Capture the cell that displays the provided text and extract its (x, y) central coordinate. 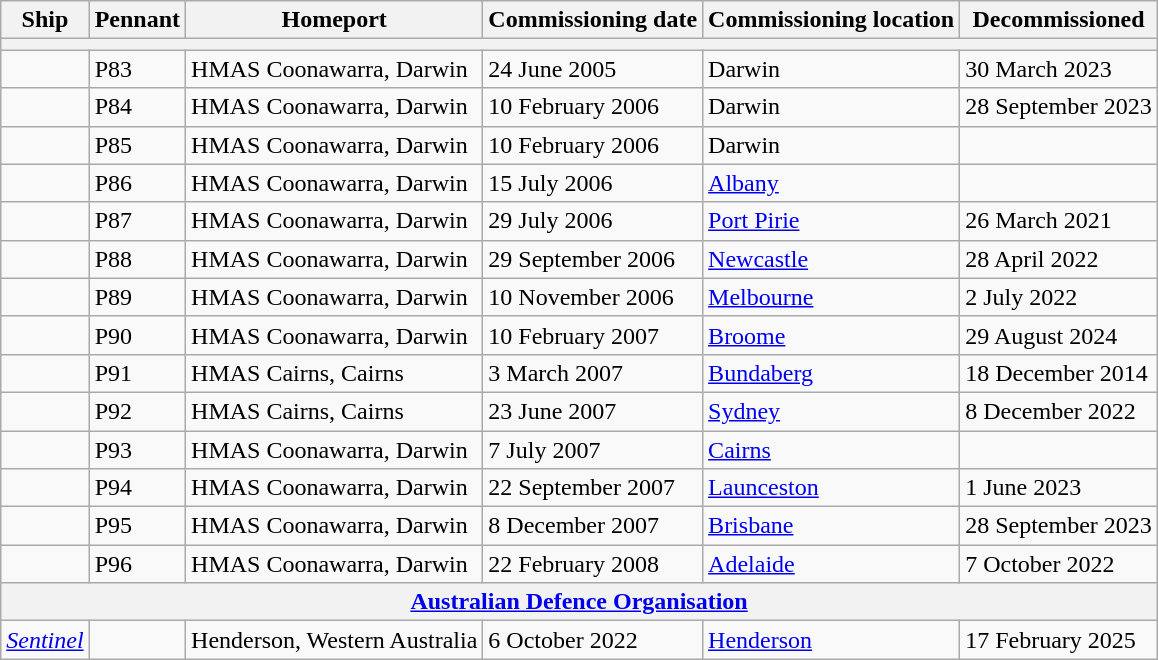
P85 (137, 145)
Decommissioned (1059, 20)
Adelaide (832, 564)
Broome (832, 335)
15 July 2006 (593, 183)
Commissioning location (832, 20)
P91 (137, 373)
Port Pirie (832, 221)
Cairns (832, 449)
Henderson (832, 640)
Newcastle (832, 259)
P92 (137, 411)
1 June 2023 (1059, 488)
18 December 2014 (1059, 373)
28 April 2022 (1059, 259)
29 August 2024 (1059, 335)
8 December 2022 (1059, 411)
P95 (137, 526)
Brisbane (832, 526)
Melbourne (832, 297)
Sydney (832, 411)
Launceston (832, 488)
2 July 2022 (1059, 297)
10 February 2007 (593, 335)
6 October 2022 (593, 640)
29 July 2006 (593, 221)
Pennant (137, 20)
23 June 2007 (593, 411)
3 March 2007 (593, 373)
P90 (137, 335)
Ship (45, 20)
17 February 2025 (1059, 640)
22 September 2007 (593, 488)
P94 (137, 488)
P88 (137, 259)
29 September 2006 (593, 259)
Homeport (334, 20)
P87 (137, 221)
7 October 2022 (1059, 564)
Henderson, Western Australia (334, 640)
P89 (137, 297)
22 February 2008 (593, 564)
24 June 2005 (593, 69)
P86 (137, 183)
P93 (137, 449)
Commissioning date (593, 20)
30 March 2023 (1059, 69)
26 March 2021 (1059, 221)
P83 (137, 69)
P96 (137, 564)
P84 (137, 107)
Albany (832, 183)
Sentinel (45, 640)
8 December 2007 (593, 526)
7 July 2007 (593, 449)
Bundaberg (832, 373)
10 November 2006 (593, 297)
Australian Defence Organisation (580, 602)
